Return the (X, Y) coordinate for the center point of the cell that contains the specified text.  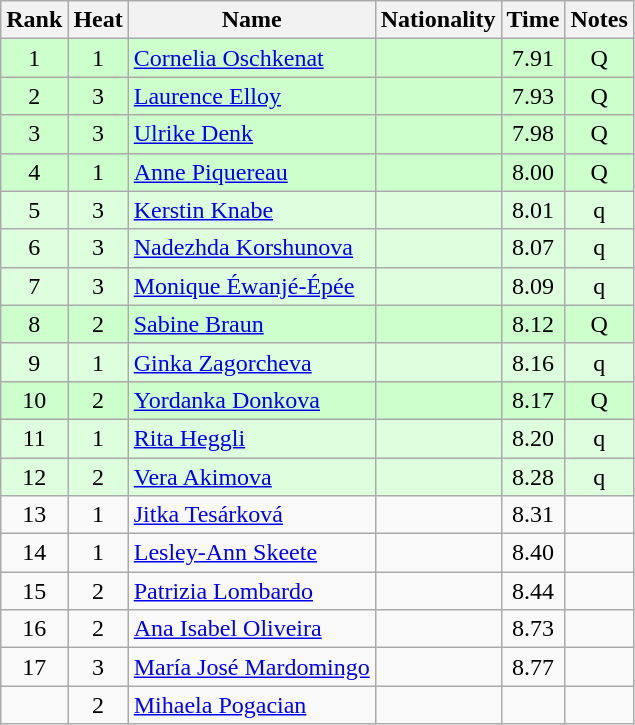
Rita Heggli (252, 438)
7.91 (533, 58)
8.28 (533, 477)
7.98 (533, 134)
5 (34, 210)
12 (34, 477)
8.73 (533, 629)
Cornelia Oschkenat (252, 58)
Sabine Braun (252, 324)
Rank (34, 20)
8.09 (533, 286)
8 (34, 324)
Ginka Zagorcheva (252, 362)
Yordanka Donkova (252, 400)
Mihaela Pogacian (252, 705)
Jitka Tesárková (252, 515)
Patrizia Lombardo (252, 591)
Kerstin Knabe (252, 210)
Lesley-Ann Skeete (252, 553)
8.07 (533, 248)
Vera Akimova (252, 477)
8.31 (533, 515)
11 (34, 438)
Anne Piquereau (252, 172)
13 (34, 515)
16 (34, 629)
Time (533, 20)
7.93 (533, 96)
Ulrike Denk (252, 134)
Laurence Elloy (252, 96)
Nationality (438, 20)
Ana Isabel Oliveira (252, 629)
4 (34, 172)
9 (34, 362)
8.01 (533, 210)
8.40 (533, 553)
Heat (98, 20)
6 (34, 248)
7 (34, 286)
8.17 (533, 400)
Name (252, 20)
8.77 (533, 667)
María José Mardomingo (252, 667)
10 (34, 400)
8.12 (533, 324)
15 (34, 591)
14 (34, 553)
17 (34, 667)
8.16 (533, 362)
Monique Éwanjé-Épée (252, 286)
Notes (599, 20)
Nadezhda Korshunova (252, 248)
8.20 (533, 438)
8.44 (533, 591)
8.00 (533, 172)
